Identify which cell holds the provided text, then report its [x, y] central coordinate. 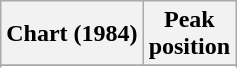
Chart (1984) [72, 34]
Peakposition [189, 34]
